Locate the cell with the specified text and output its (X, Y) center coordinate. 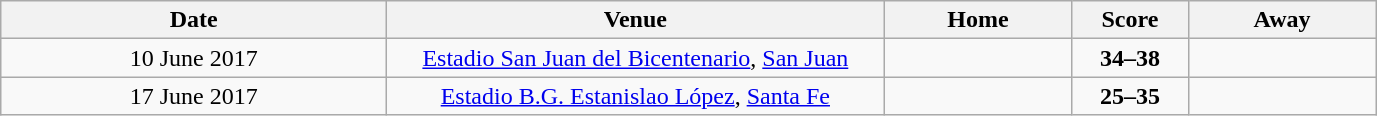
25–35 (1130, 96)
Estadio B.G. Estanislao López, Santa Fe (636, 96)
Away (1282, 20)
17 June 2017 (194, 96)
34–38 (1130, 58)
Venue (636, 20)
Score (1130, 20)
Estadio San Juan del Bicentenario, San Juan (636, 58)
10 June 2017 (194, 58)
Home (978, 20)
Date (194, 20)
